For the text-containing cell, return its midpoint in (x, y) coordinate format. 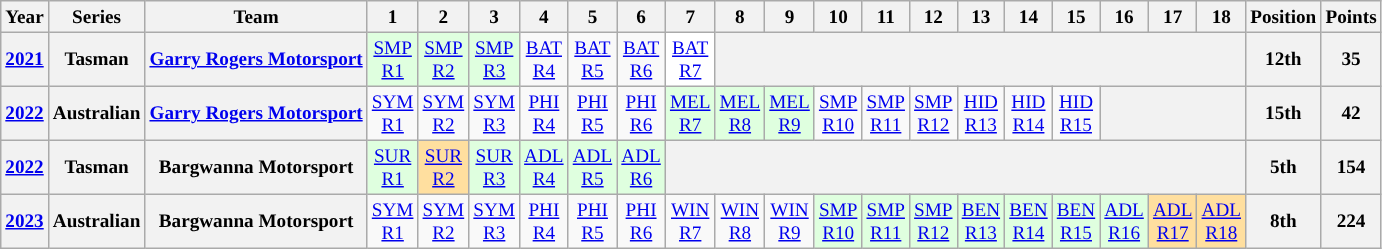
8th (1284, 222)
Position (1284, 17)
9 (790, 17)
WINR7 (690, 222)
18 (1222, 17)
MELR9 (790, 113)
HIDR13 (981, 113)
Year (25, 17)
BATR7 (690, 59)
15th (1284, 113)
SMPR1 (392, 59)
2021 (25, 59)
ADLR17 (1172, 222)
15 (1076, 17)
7 (690, 17)
2023 (25, 222)
14 (1029, 17)
17 (1172, 17)
5 (592, 17)
11 (886, 17)
ADLR16 (1124, 222)
SURR2 (444, 167)
154 (1351, 167)
1 (392, 17)
HIDR15 (1076, 113)
BENR15 (1076, 222)
ADLR4 (544, 167)
BATR4 (544, 59)
WINR9 (790, 222)
4 (544, 17)
ADLR5 (592, 167)
3 (494, 17)
WINR8 (740, 222)
10 (838, 17)
Points (1351, 17)
SURR1 (392, 167)
Series (96, 17)
42 (1351, 113)
5th (1284, 167)
HIDR14 (1029, 113)
8 (740, 17)
12 (934, 17)
224 (1351, 222)
BATR6 (642, 59)
13 (981, 17)
ADLR6 (642, 167)
MELR8 (740, 113)
MELR7 (690, 113)
BENR14 (1029, 222)
SMPR3 (494, 59)
BATR5 (592, 59)
ADLR18 (1222, 222)
16 (1124, 17)
35 (1351, 59)
SMPR2 (444, 59)
Team (256, 17)
12th (1284, 59)
BENR13 (981, 222)
SURR3 (494, 167)
6 (642, 17)
2 (444, 17)
